Extract the (X, Y) coordinate from the center of the cell holding the provided text.  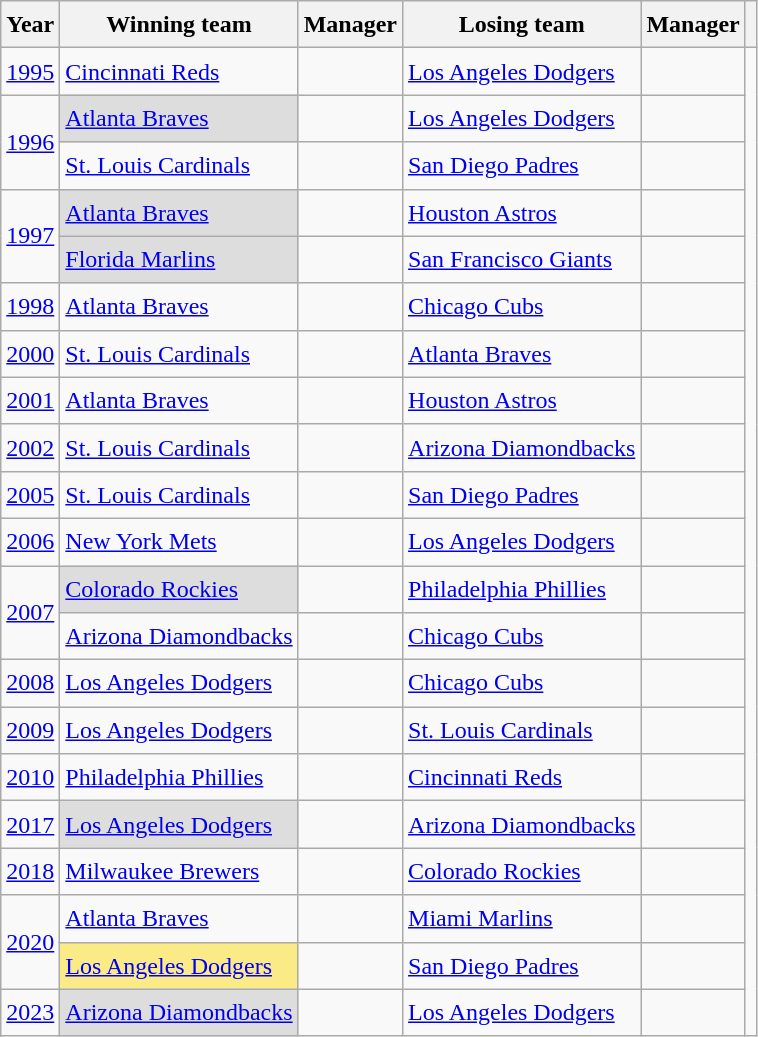
Year (30, 24)
Winning team (179, 24)
2005 (30, 494)
2017 (30, 824)
2009 (30, 730)
2000 (30, 354)
1995 (30, 72)
1998 (30, 306)
2006 (30, 542)
1996 (30, 142)
New York Mets (179, 542)
2018 (30, 872)
Losing team (522, 24)
San Francisco Giants (522, 260)
2008 (30, 684)
1997 (30, 236)
Florida Marlins (179, 260)
Milwaukee Brewers (179, 872)
2023 (30, 1012)
2010 (30, 778)
2020 (30, 942)
2001 (30, 400)
Miami Marlins (522, 918)
2007 (30, 613)
2002 (30, 448)
